Locate the cell with the specified text and output its [x, y] center coordinate. 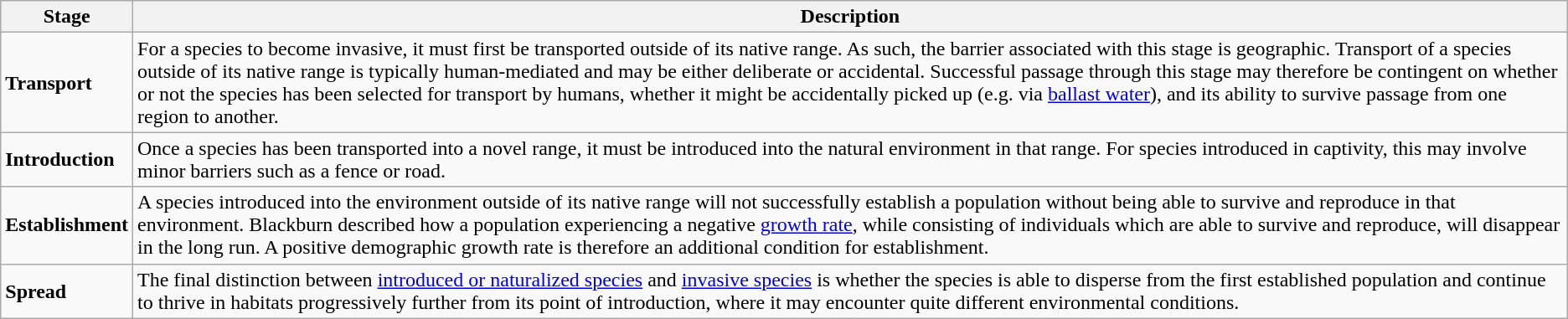
Stage [67, 17]
Transport [67, 82]
Spread [67, 291]
Introduction [67, 159]
Establishment [67, 225]
Description [851, 17]
